Determine the [X, Y] coordinate at the center of the cell enclosing the given text.  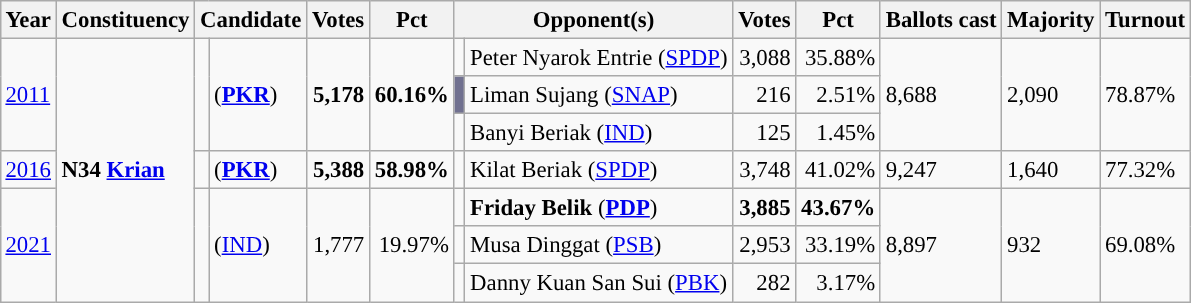
41.02% [838, 170]
282 [764, 283]
Ballots cast [940, 20]
78.87% [1146, 94]
35.88% [838, 57]
1,777 [338, 246]
125 [764, 133]
1.45% [838, 133]
69.08% [1146, 246]
2,090 [1051, 94]
Kilat Beriak (SPDP) [599, 170]
Liman Sujang (SNAP) [599, 95]
43.67% [838, 208]
5,388 [338, 170]
Constituency [125, 20]
3.17% [838, 283]
2021 [28, 246]
Musa Dinggat (PSB) [599, 245]
77.32% [1146, 170]
Banyi Beriak (IND) [599, 133]
8,897 [940, 246]
60.16% [412, 94]
58.98% [412, 170]
2.51% [838, 95]
2011 [28, 94]
5,178 [338, 94]
3,088 [764, 57]
Friday Belik (PDP) [599, 208]
8,688 [940, 94]
216 [764, 95]
19.97% [412, 246]
932 [1051, 246]
1,640 [1051, 170]
Danny Kuan San Sui (PBK) [599, 283]
Year [28, 20]
33.19% [838, 245]
Opponent(s) [594, 20]
2,953 [764, 245]
3,748 [764, 170]
Peter Nyarok Entrie (SPDP) [599, 57]
Majority [1051, 20]
2016 [28, 170]
9,247 [940, 170]
3,885 [764, 208]
N34 Krian [125, 170]
Candidate [251, 20]
Turnout [1146, 20]
(IND) [258, 246]
